Return (X, Y) of the center of cell containing provided text 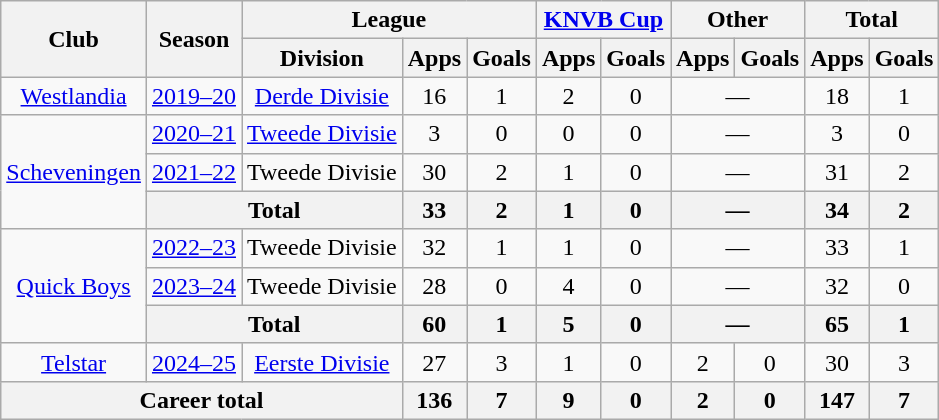
60 (434, 324)
KNVB Cup (603, 20)
27 (434, 362)
28 (434, 286)
Eerste Divisie (322, 362)
Club (74, 39)
2020–21 (194, 134)
Telstar (74, 362)
Quick Boys (74, 286)
136 (434, 400)
2024–25 (194, 362)
5 (568, 324)
31 (837, 172)
Westlandia (74, 96)
Division (322, 58)
2022–23 (194, 248)
Season (194, 39)
18 (837, 96)
Other (738, 20)
Scheveningen (74, 172)
Career total (202, 400)
2021–22 (194, 172)
16 (434, 96)
Derde Divisie (322, 96)
65 (837, 324)
4 (568, 286)
147 (837, 400)
2023–24 (194, 286)
9 (568, 400)
League (390, 20)
2019–20 (194, 96)
34 (837, 210)
